Extract the (X, Y) coordinate from the center of the cell holding the provided text.  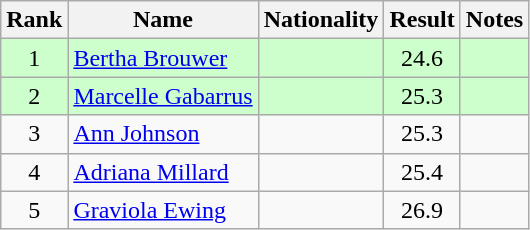
Rank (34, 20)
25.4 (422, 172)
5 (34, 210)
Notes (494, 20)
Marcelle Gabarrus (163, 96)
Name (163, 20)
Nationality (321, 20)
4 (34, 172)
Adriana Millard (163, 172)
3 (34, 134)
26.9 (422, 210)
Result (422, 20)
2 (34, 96)
Bertha Brouwer (163, 58)
Ann Johnson (163, 134)
1 (34, 58)
24.6 (422, 58)
Graviola Ewing (163, 210)
